Identify which cell holds the provided text, then report its (X, Y) central coordinate. 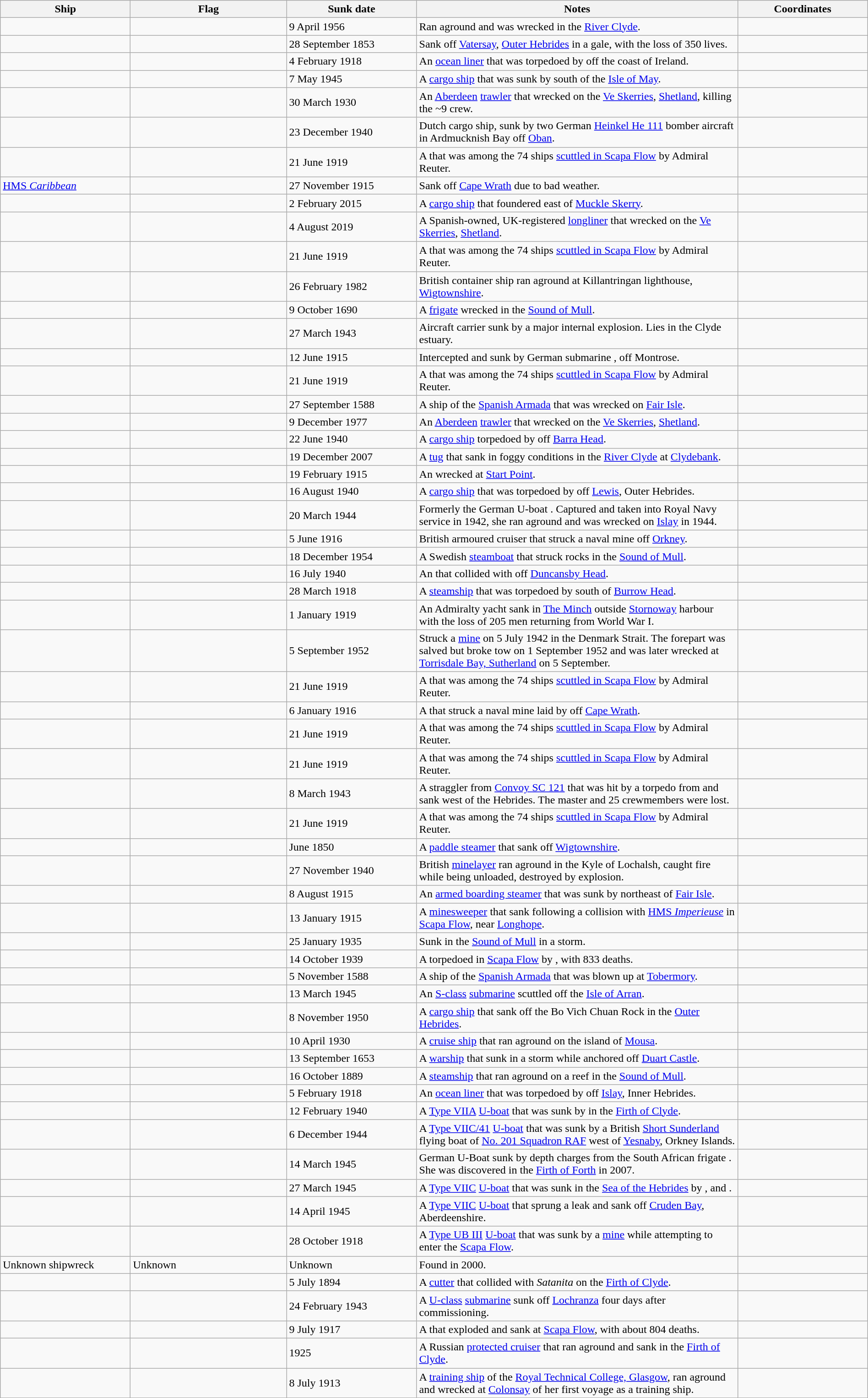
8 August 1915 (352, 894)
An Admiralty yacht sank in The Minch outside Stornoway harbour with the loss of 205 men returning from World War I. (577, 615)
A Spanish-owned, UK-registered longliner that wrecked on the Ve Skerries, Shetland. (577, 226)
7 May 1945 (352, 79)
1 January 1919 (352, 615)
5 July 1894 (352, 1282)
26 February 1982 (352, 286)
June 1850 (352, 847)
9 October 1690 (352, 310)
14 October 1939 (352, 959)
27 November 1940 (352, 870)
An wrecked at Start Point. (577, 474)
A Type VIIC U-boat that sprung a leak and sank off Cruden Bay, Aberdeenshire. (577, 1211)
22 June 1940 (352, 439)
6 December 1944 (352, 1134)
5 June 1916 (352, 539)
28 March 1918 (352, 591)
A paddle steamer that sank off Wigtownshire. (577, 847)
Ship (65, 9)
8 March 1943 (352, 793)
19 February 1915 (352, 474)
Ran aground and was wrecked in the River Clyde. (577, 27)
A minesweeper that sank following a collision with HMS Imperieuse in Scapa Flow, near Longhope. (577, 918)
A warship that sunk in a storm while anchored off Duart Castle. (577, 1059)
12 June 1915 (352, 357)
A ship of the Spanish Armada that was wrecked on Fair Isle. (577, 404)
A training ship of the Royal Technical College, Glasgow, ran aground and wrecked at Colonsay of her first voyage as a training ship. (577, 1382)
An Aberdeen trawler that wrecked on the Ve Skerries, Shetland. (577, 422)
2 February 2015 (352, 203)
An S-class submarine scuttled off the Isle of Arran. (577, 994)
Coordinates (803, 9)
13 January 1915 (352, 918)
9 April 1956 (352, 27)
An Aberdeen trawler that wrecked on the Ve Skerries, Shetland, killing the ~9 crew. (577, 103)
A cargo ship torpedoed by off Barra Head. (577, 439)
Dutch cargo ship, sunk by two German Heinkel He 111 bomber aircraft in Ardmucknish Bay off Oban. (577, 132)
Sunk date (352, 9)
An ocean liner that was torpedoed by off Islay, Inner Hebrides. (577, 1093)
27 March 1945 (352, 1188)
6 January 1916 (352, 710)
A that exploded and sank at Scapa Flow, with about 804 deaths. (577, 1329)
4 August 2019 (352, 226)
4 February 1918 (352, 61)
HMS Caribbean (65, 186)
Sunk in the Sound of Mull in a storm. (577, 941)
13 September 1653 (352, 1059)
10 April 1930 (352, 1041)
9 December 1977 (352, 422)
A cargo ship that was sunk by south of the Isle of May. (577, 79)
A Russian protected cruiser that ran aground and sank in the Firth of Clyde. (577, 1353)
13 March 1945 (352, 994)
8 July 1913 (352, 1382)
A steamship that ran aground on a reef in the Sound of Mull. (577, 1076)
14 March 1945 (352, 1164)
12 February 1940 (352, 1111)
27 November 1915 (352, 186)
Sank off Cape Wrath due to bad weather. (577, 186)
8 November 1950 (352, 1017)
28 October 1918 (352, 1241)
18 December 1954 (352, 556)
1925 (352, 1353)
A Type UB III U-boat that was sunk by a mine while attempting to enter the Scapa Flow. (577, 1241)
16 July 1940 (352, 573)
A Type VIIC/41 U-boat that was sunk by a British Short Sunderland flying boat of No. 201 Squadron RAF west of Yesnaby, Orkney Islands. (577, 1134)
5 September 1952 (352, 651)
5 November 1588 (352, 976)
24 February 1943 (352, 1305)
A steamship that was torpedoed by south of Burrow Head. (577, 591)
British minelayer ran aground in the Kyle of Lochalsh, caught fire while being unloaded, destroyed by explosion. (577, 870)
A torpedoed in Scapa Flow by , with 833 deaths. (577, 959)
A cargo ship that was torpedoed by off Lewis, Outer Hebrides. (577, 491)
25 January 1935 (352, 941)
A frigate wrecked in the Sound of Mull. (577, 310)
A Type VIIA U-boat that was sunk by in the Firth of Clyde. (577, 1111)
16 October 1889 (352, 1076)
28 September 1853 (352, 44)
Unknown shipwreck (65, 1265)
A U-class submarine sunk off Lochranza four days after commissioning. (577, 1305)
Found in 2000. (577, 1265)
27 March 1943 (352, 333)
British armoured cruiser that struck a naval mine off Orkney. (577, 539)
Aircraft carrier sunk by a major internal explosion. Lies in the Clyde estuary. (577, 333)
16 August 1940 (352, 491)
Notes (577, 9)
20 March 1944 (352, 515)
A ship of the Spanish Armada that was blown up at Tobermory. (577, 976)
19 December 2007 (352, 457)
German U-Boat sunk by depth charges from the South African frigate . She was discovered in the Firth of Forth in 2007. (577, 1164)
27 September 1588 (352, 404)
A tug that sank in foggy conditions in the River Clyde at Clydebank. (577, 457)
9 July 1917 (352, 1329)
Formerly the German U-boat . Captured and taken into Royal Navy service in 1942, she ran aground and was wrecked on Islay in 1944. (577, 515)
British container ship ran aground at Killantringan lighthouse, Wigtownshire. (577, 286)
An that collided with off Duncansby Head. (577, 573)
30 March 1930 (352, 103)
5 February 1918 (352, 1093)
14 April 1945 (352, 1211)
A that struck a naval mine laid by off Cape Wrath. (577, 710)
Sank off Vatersay, Outer Hebrides in a gale, with the loss of 350 lives. (577, 44)
A cruise ship that ran aground on the island of Mousa. (577, 1041)
An armed boarding steamer that was sunk by northeast of Fair Isle. (577, 894)
Flag (209, 9)
A Type VIIC U-boat that was sunk in the Sea of the Hebrides by , and . (577, 1188)
A cargo ship that sank off the Bo Vich Chuan Rock in the Outer Hebrides. (577, 1017)
Intercepted and sunk by German submarine , off Montrose. (577, 357)
A cutter that collided with Satanita on the Firth of Clyde. (577, 1282)
A straggler from Convoy SC 121 that was hit by a torpedo from and sank west of the Hebrides. The master and 25 crewmembers were lost. (577, 793)
23 December 1940 (352, 132)
A Swedish steamboat that struck rocks in the Sound of Mull. (577, 556)
A cargo ship that foundered east of Muckle Skerry. (577, 203)
An ocean liner that was torpedoed by off the coast of Ireland. (577, 61)
